Determine the [X, Y] coordinate at the center of the cell enclosing the given text.  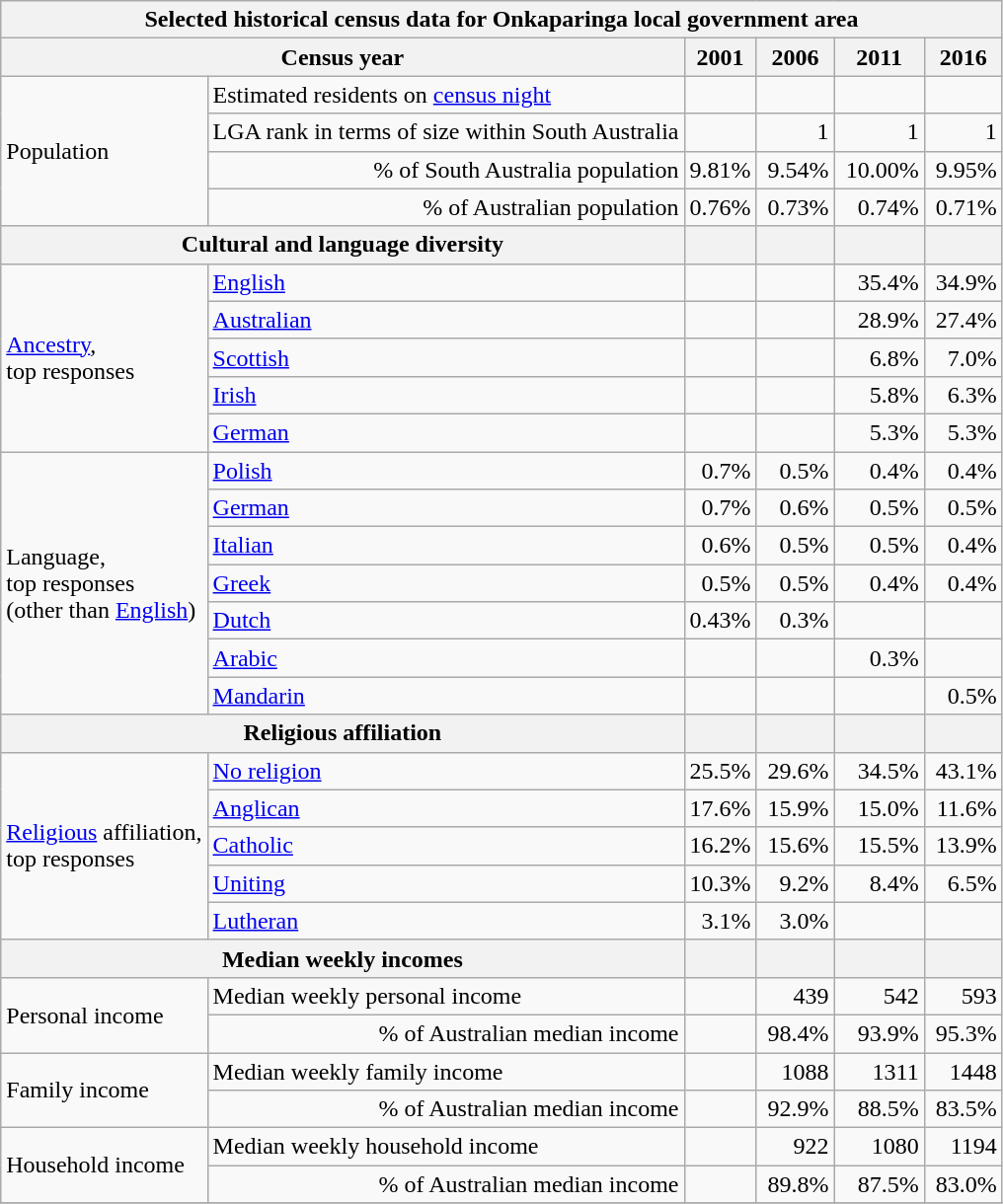
Religious affiliation [343, 733]
1311 [879, 1071]
1088 [796, 1071]
17.6% [721, 808]
593 [964, 996]
10.00% [879, 170]
83.5% [964, 1109]
34.5% [879, 771]
2006 [796, 57]
93.9% [879, 1033]
43.1% [964, 771]
87.5% [879, 1184]
Median weekly household income [446, 1147]
9.54% [796, 170]
0.43% [721, 621]
28.9% [879, 320]
89.8% [796, 1184]
8.4% [879, 883]
6.8% [879, 357]
% of Australian population [446, 207]
Lutheran [446, 921]
9.95% [964, 170]
9.2% [796, 883]
95.3% [964, 1033]
1080 [879, 1147]
Italian [446, 546]
0.74% [879, 207]
Polish [446, 471]
Religious affiliation,top responses [105, 846]
Family income [105, 1090]
2001 [721, 57]
11.6% [964, 808]
15.9% [796, 808]
Personal income [105, 1015]
2011 [879, 57]
13.9% [964, 846]
3.1% [721, 921]
Ancestry,top responses [105, 357]
6.3% [964, 395]
Mandarin [446, 696]
15.6% [796, 846]
6.5% [964, 883]
27.4% [964, 320]
10.3% [721, 883]
35.4% [879, 282]
Catholic [446, 846]
29.6% [796, 771]
Anglican [446, 808]
5.8% [879, 395]
88.5% [879, 1109]
1448 [964, 1071]
0.73% [796, 207]
English [446, 282]
15.5% [879, 846]
Greek [446, 583]
1194 [964, 1147]
7.0% [964, 357]
Australian [446, 320]
16.2% [721, 846]
Uniting [446, 883]
9.81% [721, 170]
542 [879, 996]
25.5% [721, 771]
LGA rank in terms of size within South Australia [446, 132]
Median weekly personal income [446, 996]
Median weekly family income [446, 1071]
83.0% [964, 1184]
Estimated residents on census night [446, 95]
98.4% [796, 1033]
Scottish [446, 357]
0.76% [721, 207]
3.0% [796, 921]
No religion [446, 771]
Language,top responses(other than English) [105, 583]
34.9% [964, 282]
922 [796, 1147]
0.71% [964, 207]
2016 [964, 57]
Population [105, 151]
Arabic [446, 658]
Census year [343, 57]
15.0% [879, 808]
Household income [105, 1166]
% of South Australia population [446, 170]
Median weekly incomes [343, 958]
Selected historical census data for Onkaparinga local government area [501, 20]
Irish [446, 395]
Dutch [446, 621]
439 [796, 996]
92.9% [796, 1109]
Cultural and language diversity [343, 245]
